Identify which cell holds the provided text, then report its (x, y) central coordinate. 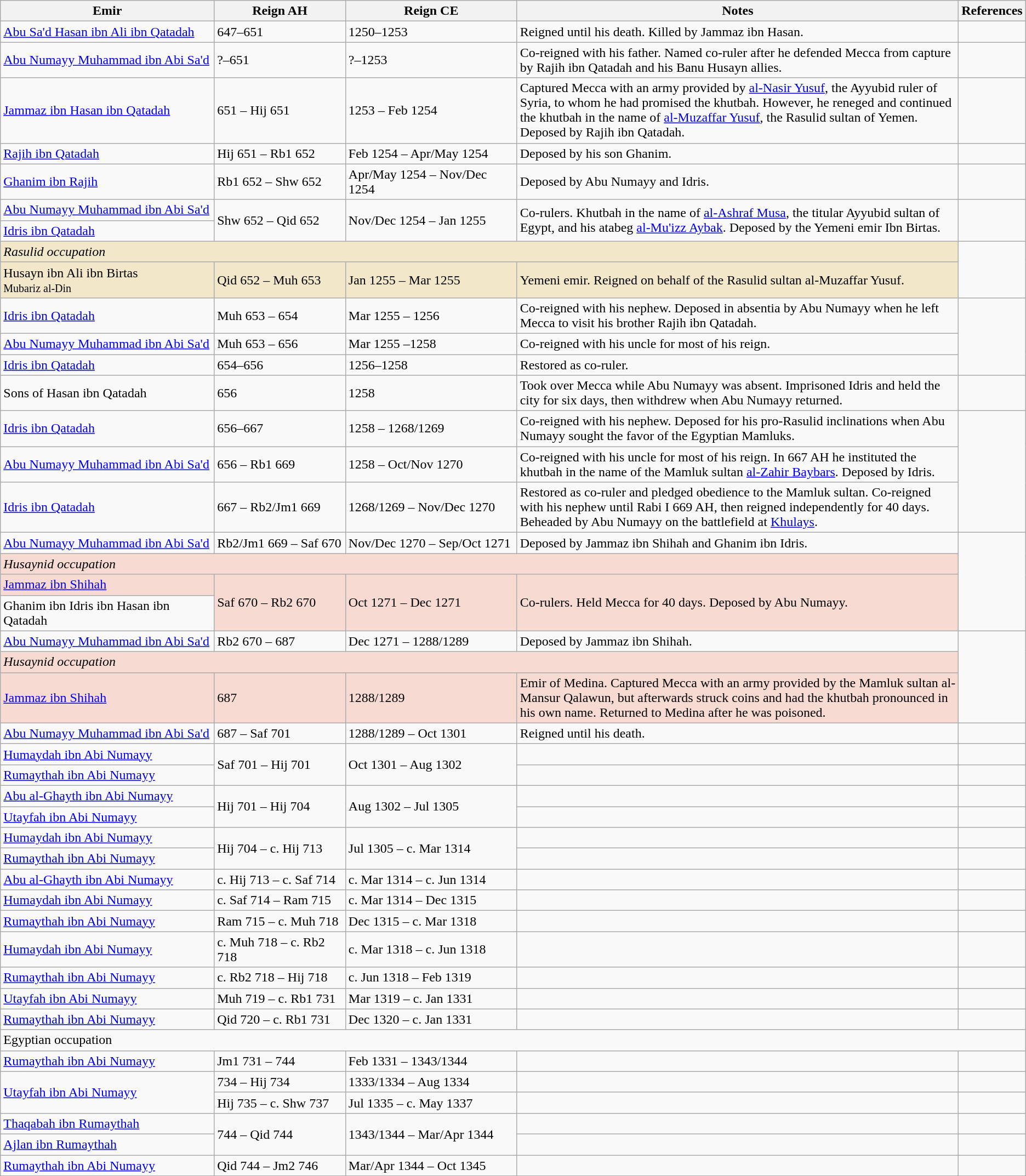
c. Hij 713 – c. Saf 714 (280, 880)
Saf 701 – Hij 701 (280, 764)
Qid 744 – Jm2 746 (280, 1166)
c. Jun 1318 – Feb 1319 (431, 978)
656 – Rb1 669 (280, 465)
Ghanim ibn Idris ibn Hasan ibn Qatadah (107, 613)
Deposed by his son Ghanim. (738, 153)
?–1253 (431, 60)
1256–1258 (431, 364)
Took over Mecca while Abu Numayy was absent. Imprisoned Idris and held the city for six days, then withdrew when Abu Numayy returned. (738, 393)
1250–1253 (431, 32)
Reign AH (280, 11)
1268/1269 – Nov/Dec 1270 (431, 507)
Co-reigned with his nephew. Deposed in absentia by Abu Numayy when he left Mecca to visit his brother Rajih ibn Qatadah. (738, 316)
1288/1289 – Oct 1301 (431, 733)
Muh 653 – 654 (280, 316)
Jammaz ibn Hasan ibn Qatadah (107, 111)
Dec 1320 – c. Jan 1331 (431, 1019)
Egyptian occupation (513, 1040)
Thaqabah ibn Rumaythah (107, 1123)
1258 (431, 393)
Husayn ibn Ali ibn BirtasMubariz al-Din (107, 279)
687 (280, 698)
667 – Rb2/Jm1 669 (280, 507)
Co-reigned with his father. Named co-ruler after he defended Mecca from capture by Rajih ibn Qatadah and his Banu Husayn allies. (738, 60)
c. Muh 718 – c. Rb2 718 (280, 949)
Ghanim ibn Rajih (107, 182)
Co-reigned with his uncle for most of his reign. (738, 344)
Muh 719 – c. Rb1 731 (280, 998)
Feb 1254 – Apr/May 1254 (431, 153)
Mar 1319 – c. Jan 1331 (431, 998)
Qid 652 – Muh 653 (280, 279)
654–656 (280, 364)
1258 – 1268/1269 (431, 429)
Jul 1335 – c. May 1337 (431, 1103)
c. Mar 1314 – Dec 1315 (431, 900)
Ram 715 – c. Muh 718 (280, 921)
Rasulid occupation (480, 252)
1288/1289 (431, 698)
656 (280, 393)
Nov/Dec 1270 – Sep/Oct 1271 (431, 543)
c. Mar 1318 – c. Jun 1318 (431, 949)
Hij 701 – Hij 704 (280, 806)
Restored as co-ruler. (738, 364)
Oct 1301 – Aug 1302 (431, 764)
1343/1344 – Mar/Apr 1344 (431, 1134)
Jan 1255 – Mar 1255 (431, 279)
744 – Qid 744 (280, 1134)
1253 – Feb 1254 (431, 111)
651 – Hij 651 (280, 111)
Reigned until his death. (738, 733)
Hij 704 – c. Hij 713 (280, 848)
1333/1334 – Aug 1334 (431, 1082)
Apr/May 1254 – Nov/Dec 1254 (431, 182)
Dec 1315 – c. Mar 1318 (431, 921)
Qid 720 – c. Rb1 731 (280, 1019)
Jul 1305 – c. Mar 1314 (431, 848)
?–651 (280, 60)
Shw 652 – Qid 652 (280, 220)
Yemeni emir. Reigned on behalf of the Rasulid sultan al-Muzaffar Yusuf. (738, 279)
References (992, 11)
656–667 (280, 429)
1258 – Oct/Nov 1270 (431, 465)
c. Rb2 718 – Hij 718 (280, 978)
Rb2 670 – 687 (280, 641)
Mar 1255 –1258 (431, 344)
Reign CE (431, 11)
Feb 1331 – 1343/1344 (431, 1061)
Mar/Apr 1344 – Oct 1345 (431, 1166)
Reigned until his death. Killed by Jammaz ibn Hasan. (738, 32)
687 – Saf 701 (280, 733)
734 – Hij 734 (280, 1082)
Co-rulers. Held Mecca for 40 days. Deposed by Abu Numayy. (738, 603)
Hij 735 – c. Shw 737 (280, 1103)
Muh 653 – 656 (280, 344)
Nov/Dec 1254 – Jan 1255 (431, 220)
Rb1 652 – Shw 652 (280, 182)
Co-reigned with his nephew. Deposed for his pro-Rasulid inclinations when Abu Numayy sought the favor of the Egyptian Mamluks. (738, 429)
Abu Sa'd Hasan ibn Ali ibn Qatadah (107, 32)
Deposed by Abu Numayy and Idris. (738, 182)
c. Mar 1314 – c. Jun 1314 (431, 880)
Ajlan ibn Rumaythah (107, 1144)
Sons of Hasan ibn Qatadah (107, 393)
Mar 1255 – 1256 (431, 316)
Notes (738, 11)
c. Saf 714 – Ram 715 (280, 900)
Deposed by Jammaz ibn Shihah and Ghanim ibn Idris. (738, 543)
Saf 670 – Rb2 670 (280, 603)
647–651 (280, 32)
Emir (107, 11)
Deposed by Jammaz ibn Shihah. (738, 641)
Hij 651 – Rb1 652 (280, 153)
Rajih ibn Qatadah (107, 153)
Aug 1302 – Jul 1305 (431, 806)
Jm1 731 – 744 (280, 1061)
Dec 1271 – 1288/1289 (431, 641)
Rb2/Jm1 669 – Saf 670 (280, 543)
Oct 1271 – Dec 1271 (431, 603)
